Find where the given text appears and provide that cell's center as [x, y] coordinate. 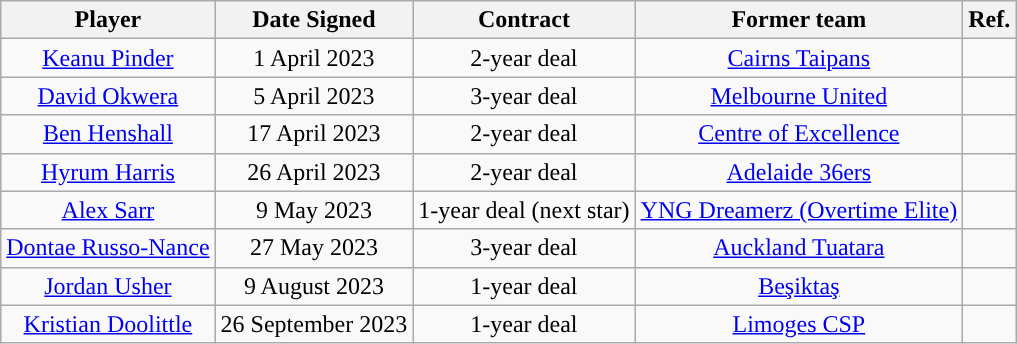
Cairns Taipans [799, 58]
1 April 2023 [314, 58]
Melbourne United [799, 96]
Kristian Doolittle [108, 324]
26 September 2023 [314, 324]
26 April 2023 [314, 172]
Ref. [990, 20]
Alex Sarr [108, 210]
YNG Dreamerz (Overtime Elite) [799, 210]
Player [108, 20]
Limoges CSP [799, 324]
David Okwera [108, 96]
17 April 2023 [314, 134]
5 April 2023 [314, 96]
Contract [524, 20]
Hyrum Harris [108, 172]
9 August 2023 [314, 286]
Ben Henshall [108, 134]
27 May 2023 [314, 248]
Adelaide 36ers [799, 172]
Jordan Usher [108, 286]
Date Signed [314, 20]
9 May 2023 [314, 210]
Beşiktaş [799, 286]
Auckland Tuatara [799, 248]
Dontae Russo-Nance [108, 248]
Keanu Pinder [108, 58]
1-year deal (next star) [524, 210]
Centre of Excellence [799, 134]
Former team [799, 20]
